Detect which cell encompasses the target text, then output its [x, y] center coordinate. 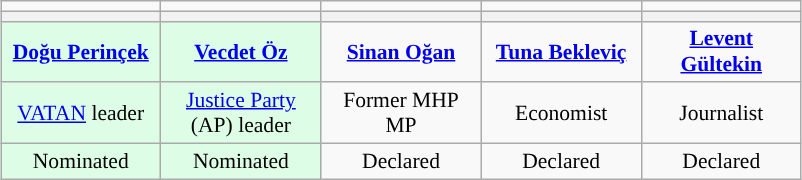
Tuna Bekleviç [561, 52]
Levent Gültekin [721, 52]
Sinan Oğan [401, 52]
Justice Party (AP) leader [241, 114]
Vecdet Öz [241, 52]
Doğu Perinçek [81, 52]
Journalist [721, 114]
Former MHP MP [401, 114]
Economist [561, 114]
VATAN leader [81, 114]
